Scan for the cell matching the given text and deliver its [X, Y] coordinate at center. 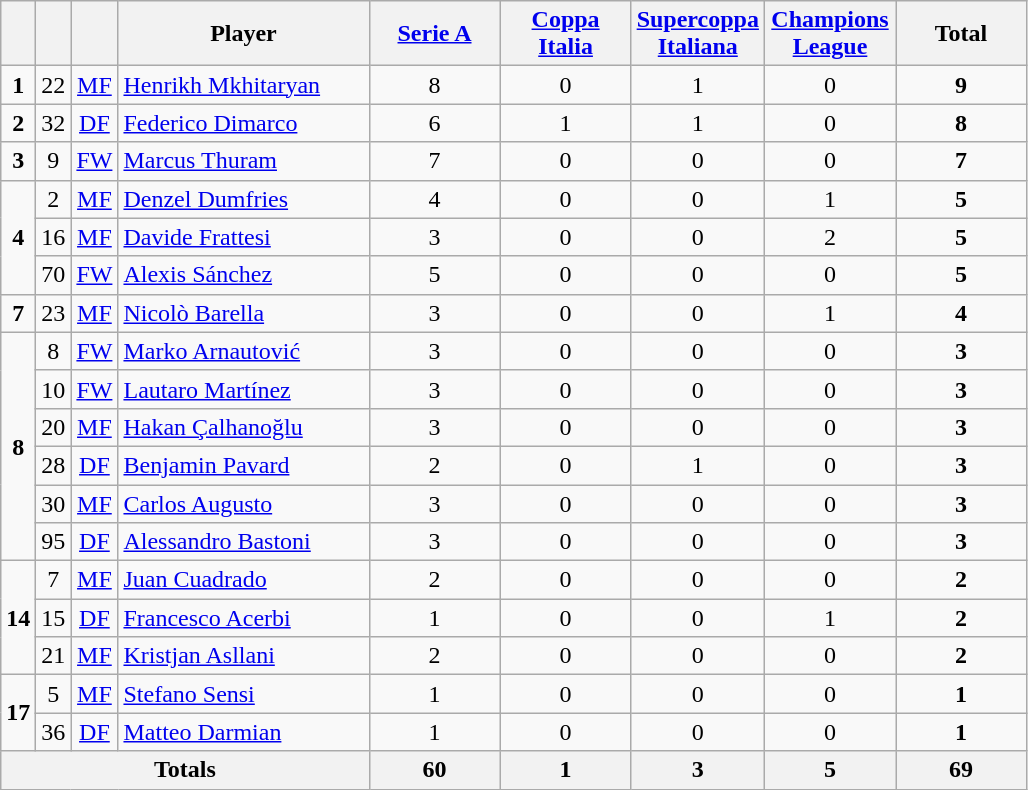
6 [434, 123]
Nicolò Barella [244, 313]
Carlos Augusto [244, 503]
Serie A [434, 34]
Federico Dimarco [244, 123]
69 [962, 770]
15 [54, 618]
Henrikh Mkhitaryan [244, 85]
14 [18, 618]
Alexis Sánchez [244, 275]
36 [54, 732]
Coppa Italia [566, 34]
Marcus Thuram [244, 161]
Francesco Acerbi [244, 618]
95 [54, 542]
Marko Arnautović [244, 351]
Total [962, 34]
Supercoppa Italiana [698, 34]
10 [54, 389]
Davide Frattesi [244, 237]
23 [54, 313]
21 [54, 656]
Benjamin Pavard [244, 465]
Stefano Sensi [244, 694]
70 [54, 275]
Matteo Darmian [244, 732]
Champions League [830, 34]
60 [434, 770]
28 [54, 465]
Kristjan Asllani [244, 656]
Juan Cuadrado [244, 580]
Totals [185, 770]
Alessandro Bastoni [244, 542]
32 [54, 123]
Denzel Dumfries [244, 199]
17 [18, 713]
16 [54, 237]
30 [54, 503]
Player [244, 34]
Hakan Çalhanoğlu [244, 427]
22 [54, 85]
20 [54, 427]
Lautaro Martínez [244, 389]
